Scan for the cell matching the given text and deliver its [X, Y] coordinate at center. 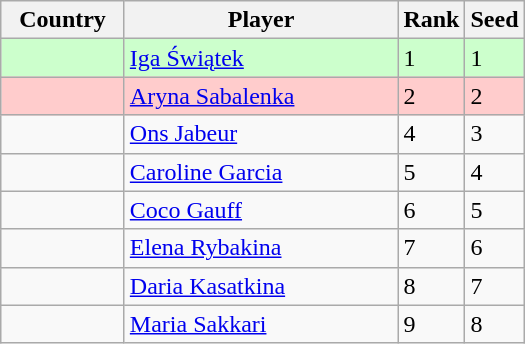
9 [432, 324]
Coco Gauff [261, 210]
3 [494, 134]
Rank [432, 20]
Iga Świątek [261, 58]
Caroline Garcia [261, 172]
Ons Jabeur [261, 134]
Maria Sakkari [261, 324]
Elena Rybakina [261, 248]
Aryna Sabalenka [261, 96]
Daria Kasatkina [261, 286]
Seed [494, 20]
Country [63, 20]
Player [261, 20]
